Output the (X, Y) coordinate of the center of the cell containing the given text.  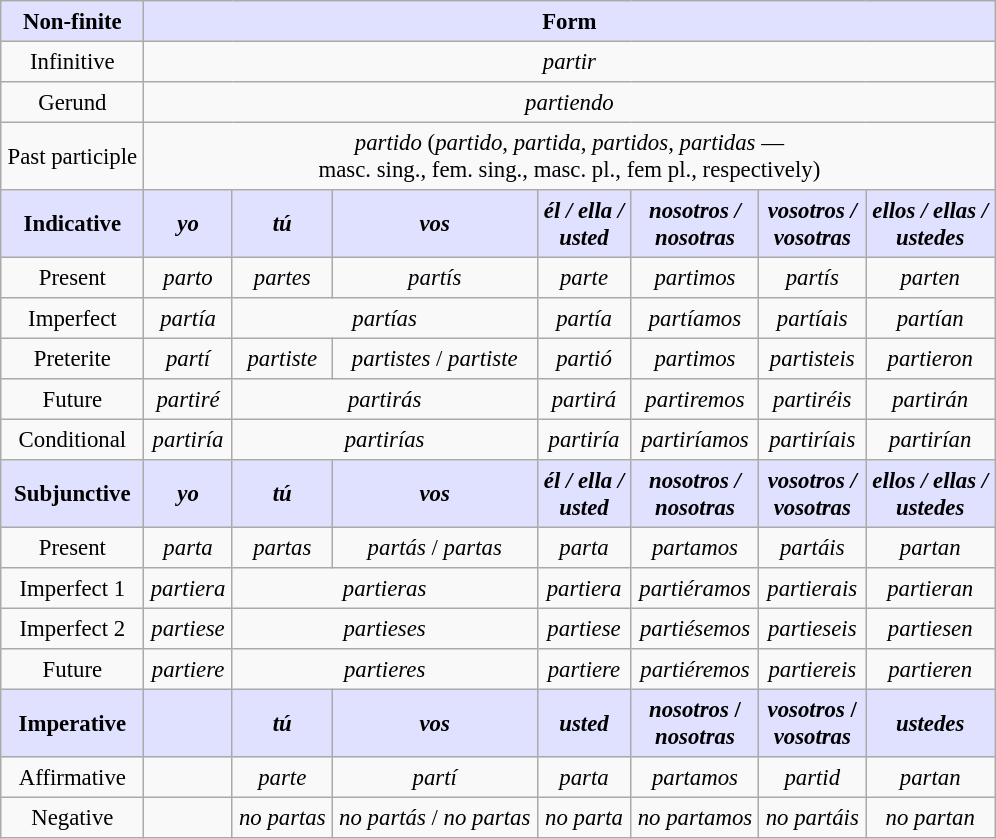
partieses (384, 628)
partirían (930, 439)
partieren (930, 669)
partieseis (812, 628)
partir (570, 61)
Past participle (72, 156)
no partan (930, 817)
partisteis (812, 358)
partiste (282, 358)
parto (188, 277)
partierais (812, 588)
partieras (384, 588)
partían (930, 318)
partíamos (695, 318)
partáis (812, 547)
partiendo (570, 102)
Imperfect 1 (72, 588)
Indicative (72, 224)
Non-finite (72, 21)
partirás (384, 399)
no partamos (695, 817)
ustedes (930, 723)
partid (812, 777)
partiríamos (695, 439)
Conditional (72, 439)
partieres (384, 669)
Imperative (72, 723)
nosotros / nosotras (695, 723)
partirá (584, 399)
partas (282, 547)
no partás / no partas (434, 817)
partirías (384, 439)
no partas (282, 817)
partías (384, 318)
partiéremos (695, 669)
partiereis (812, 669)
partido (partido, partida, partidos, partidas —masc. sing., fem. sing., masc. pl., fem pl., respectively) (570, 156)
Preterite (72, 358)
partieran (930, 588)
no parta (584, 817)
partás / partas (434, 547)
Gerund (72, 102)
partiesen (930, 628)
Negative (72, 817)
partiré (188, 399)
partirán (930, 399)
usted (584, 723)
Imperfect (72, 318)
partiréis (812, 399)
partíais (812, 318)
Affirmative (72, 777)
Subjunctive (72, 494)
partiríais (812, 439)
partió (584, 358)
no partáis (812, 817)
Imperfect 2 (72, 628)
Form (570, 21)
partiésemos (695, 628)
partiéramos (695, 588)
partiremos (695, 399)
partieron (930, 358)
Infinitive (72, 61)
partistes / partiste (434, 358)
partes (282, 277)
parten (930, 277)
